From the cell containing the given text, extract its center point as (X, Y) coordinate. 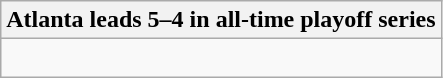
Atlanta leads 5–4 in all-time playoff series (221, 20)
